Identify which cell holds the provided text, then report its [x, y] central coordinate. 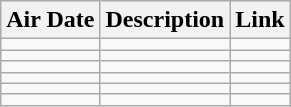
Air Date [50, 20]
Description [165, 20]
Link [260, 20]
